Pinpoint the cell where the given text exists, returning its [x, y] midpoint coordinate. 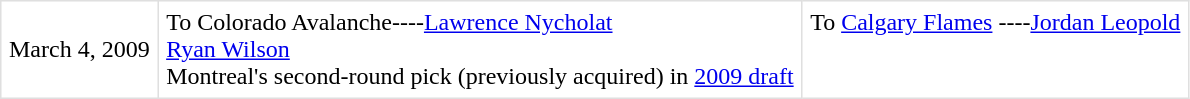
To Calgary Flames ----Jordan Leopold [996, 50]
To Colorado Avalanche----Lawrence NycholatRyan WilsonMontreal's second-round pick (previously acquired) in 2009 draft [480, 50]
March 4, 2009 [80, 50]
